Return [x, y] of the center of cell containing provided text 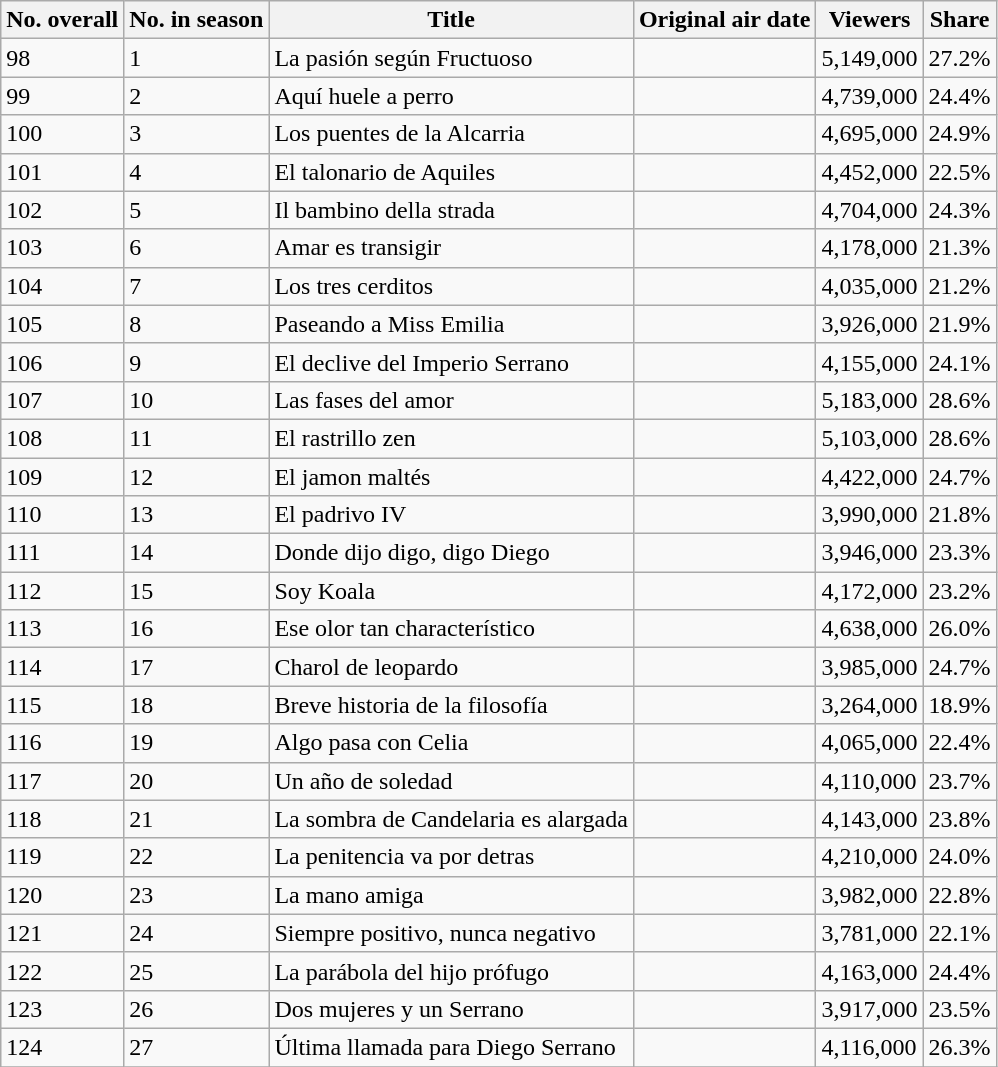
20 [196, 781]
15 [196, 591]
24.9% [960, 134]
Última llamada para Diego Serrano [451, 1047]
21 [196, 819]
La sombra de Candelaria es alargada [451, 819]
3 [196, 134]
3,946,000 [870, 553]
110 [62, 515]
4,638,000 [870, 629]
4,163,000 [870, 971]
27 [196, 1047]
Donde dijo digo, digo Diego [451, 553]
2 [196, 96]
El declive del Imperio Serrano [451, 362]
El talonario de Aquiles [451, 172]
4,065,000 [870, 743]
El rastrillo zen [451, 438]
23.7% [960, 781]
98 [62, 58]
8 [196, 324]
121 [62, 933]
111 [62, 553]
Los puentes de la Alcarria [451, 134]
105 [62, 324]
123 [62, 1009]
26.0% [960, 629]
21.3% [960, 248]
102 [62, 210]
22.1% [960, 933]
118 [62, 819]
12 [196, 477]
9 [196, 362]
122 [62, 971]
4,704,000 [870, 210]
Un año de soledad [451, 781]
Paseando a Miss Emilia [451, 324]
22 [196, 857]
4,695,000 [870, 134]
18 [196, 705]
24.1% [960, 362]
21.9% [960, 324]
Viewers [870, 20]
4,035,000 [870, 286]
La penitencia va por detras [451, 857]
Dos mujeres y un Serrano [451, 1009]
103 [62, 248]
5,183,000 [870, 400]
Los tres cerditos [451, 286]
25 [196, 971]
Charol de leopardo [451, 667]
3,264,000 [870, 705]
3,982,000 [870, 895]
4,452,000 [870, 172]
108 [62, 438]
24.3% [960, 210]
3,917,000 [870, 1009]
124 [62, 1047]
Original air date [724, 20]
117 [62, 781]
Siempre positivo, nunca negativo [451, 933]
22.8% [960, 895]
26 [196, 1009]
16 [196, 629]
23.3% [960, 553]
26.3% [960, 1047]
107 [62, 400]
104 [62, 286]
Amar es transigir [451, 248]
7 [196, 286]
116 [62, 743]
4,155,000 [870, 362]
114 [62, 667]
10 [196, 400]
109 [62, 477]
La parábola del hijo prófugo [451, 971]
4,110,000 [870, 781]
4,172,000 [870, 591]
Soy Koala [451, 591]
Il bambino della strada [451, 210]
3,926,000 [870, 324]
113 [62, 629]
17 [196, 667]
21.8% [960, 515]
115 [62, 705]
Ese olor tan characterístico [451, 629]
6 [196, 248]
4 [196, 172]
19 [196, 743]
23.5% [960, 1009]
100 [62, 134]
4,116,000 [870, 1047]
22.4% [960, 743]
4,178,000 [870, 248]
22.5% [960, 172]
112 [62, 591]
14 [196, 553]
18.9% [960, 705]
3,990,000 [870, 515]
Aquí huele a perro [451, 96]
106 [62, 362]
No. in season [196, 20]
Las fases del amor [451, 400]
24.0% [960, 857]
101 [62, 172]
5,103,000 [870, 438]
13 [196, 515]
5 [196, 210]
5,149,000 [870, 58]
4,210,000 [870, 857]
La pasión según Fructuoso [451, 58]
3,781,000 [870, 933]
Share [960, 20]
El jamon maltés [451, 477]
4,422,000 [870, 477]
21.2% [960, 286]
23 [196, 895]
4,739,000 [870, 96]
23.8% [960, 819]
11 [196, 438]
3,985,000 [870, 667]
La mano amiga [451, 895]
No. overall [62, 20]
24 [196, 933]
Algo pasa con Celia [451, 743]
Title [451, 20]
El padrivo IV [451, 515]
99 [62, 96]
120 [62, 895]
119 [62, 857]
4,143,000 [870, 819]
Breve historia de la filosofía [451, 705]
27.2% [960, 58]
23.2% [960, 591]
1 [196, 58]
